From the cell containing the given text, extract its center point as [X, Y] coordinate. 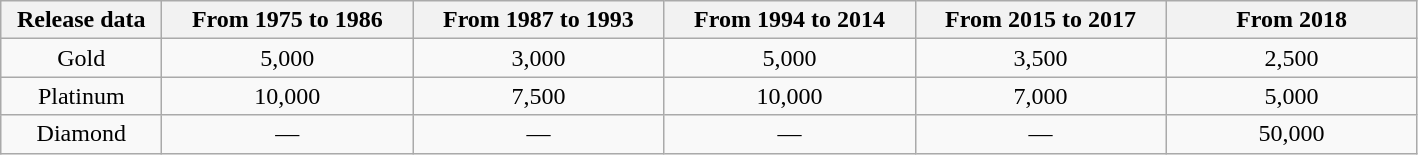
From 2015 to 2017 [1040, 20]
From 1987 to 1993 [538, 20]
7,000 [1040, 96]
From 1994 to 2014 [790, 20]
Release data [82, 20]
3,500 [1040, 58]
50,000 [1292, 134]
Platinum [82, 96]
Gold [82, 58]
7,500 [538, 96]
From 1975 to 1986 [288, 20]
3,000 [538, 58]
From 2018 [1292, 20]
2,500 [1292, 58]
Diamond [82, 134]
